Provide the [x, y] coordinate of the cell's center where the given text is located.  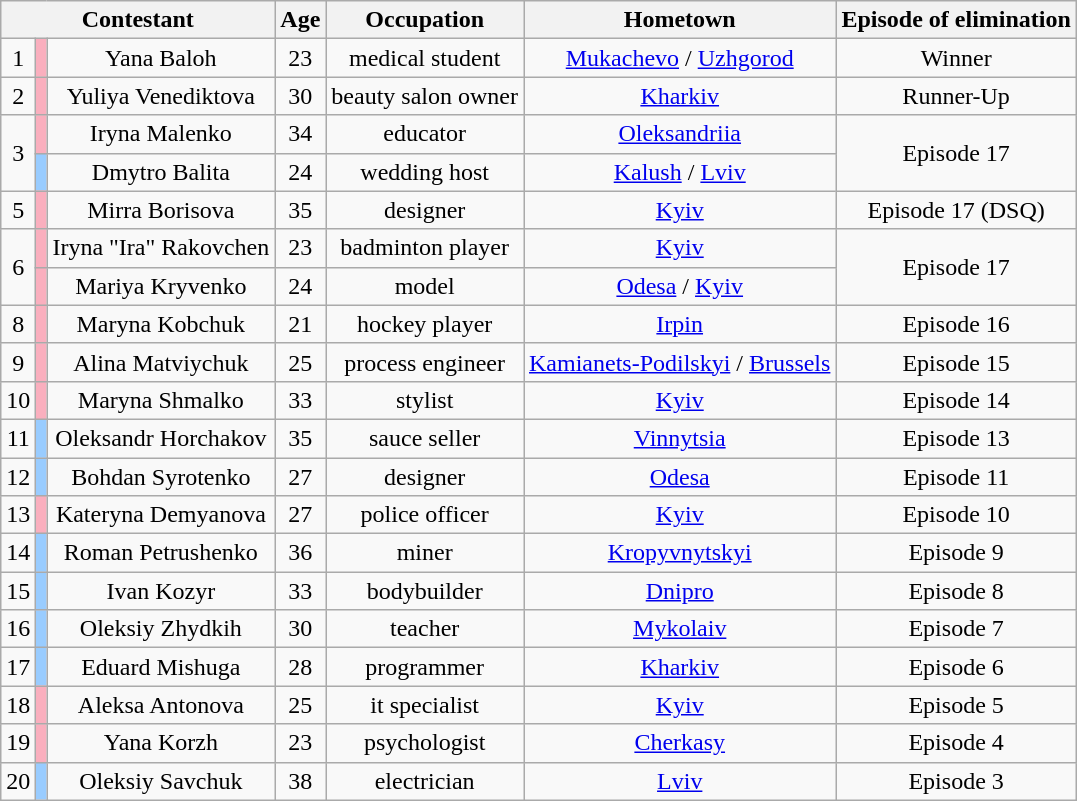
Mariya Kryvenko [161, 286]
Episode 13 [956, 438]
Mukachevo / Uzhgorod [680, 58]
Hometown [680, 20]
Lviv [680, 781]
Oleksiy Savchuk [161, 781]
36 [300, 553]
Ivan Kozyr [161, 591]
21 [300, 324]
6 [18, 267]
Iryna "Ira" Rakovchen [161, 248]
Mykolaiv [680, 629]
Eduard Mishuga [161, 667]
28 [300, 667]
Aleksa Antonova [161, 705]
beauty salon owner [425, 96]
electrician [425, 781]
Kalush / Lviv [680, 172]
Oleksandriia [680, 134]
3 [18, 153]
18 [18, 705]
9 [18, 362]
miner [425, 553]
Bohdan Syrotenko [161, 477]
34 [300, 134]
process engineer [425, 362]
38 [300, 781]
Episode 15 [956, 362]
Maryna Kobchuk [161, 324]
19 [18, 743]
Oleksiy Zhydkih [161, 629]
wedding host [425, 172]
Alina Matviychuk [161, 362]
Yuliya Venediktova [161, 96]
1 [18, 58]
Episode 7 [956, 629]
badminton player [425, 248]
Vinnytsia [680, 438]
Episode 14 [956, 400]
Kropyvnytskyi [680, 553]
8 [18, 324]
Age [300, 20]
Episode 6 [956, 667]
psychologist [425, 743]
20 [18, 781]
16 [18, 629]
5 [18, 210]
Episode 16 [956, 324]
2 [18, 96]
Yana Korzh [161, 743]
Episode of elimination [956, 20]
Runner-Up [956, 96]
Episode 11 [956, 477]
Oleksandr Horchakov [161, 438]
13 [18, 515]
Cherkasy [680, 743]
medical student [425, 58]
Yana Baloh [161, 58]
educator [425, 134]
12 [18, 477]
Mirra Borisova [161, 210]
Contestant [138, 20]
Roman Petrushenko [161, 553]
sauce seller [425, 438]
Episode 8 [956, 591]
14 [18, 553]
Occupation [425, 20]
Episode 9 [956, 553]
stylist [425, 400]
Episode 5 [956, 705]
programmer [425, 667]
teacher [425, 629]
Kateryna Demyanova [161, 515]
Iryna Malenko [161, 134]
Episode 3 [956, 781]
police officer [425, 515]
bodybuilder [425, 591]
Maryna Shmalko [161, 400]
Winner [956, 58]
Dmytro Balita [161, 172]
11 [18, 438]
17 [18, 667]
Episode 4 [956, 743]
10 [18, 400]
Odesa / Kyiv [680, 286]
hockey player [425, 324]
Odesa [680, 477]
Kamianets-Podilskyi / Brussels [680, 362]
Episode 17 (DSQ) [956, 210]
15 [18, 591]
Episode 10 [956, 515]
model [425, 286]
Dnipro [680, 591]
Irpin [680, 324]
it specialist [425, 705]
